Return the (X, Y) coordinate for the center point of the cell that contains the specified text.  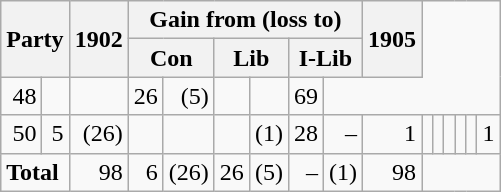
50 (22, 134)
6 (146, 172)
1905 (392, 39)
1902 (98, 39)
Party (35, 39)
I-Lib (325, 58)
28 (306, 134)
48 (22, 96)
69 (306, 96)
Total (35, 172)
Lib (251, 58)
5 (56, 134)
Gain from (loss to) (245, 20)
Con (171, 58)
